Detect which cell encompasses the target text, then output its [X, Y] center coordinate. 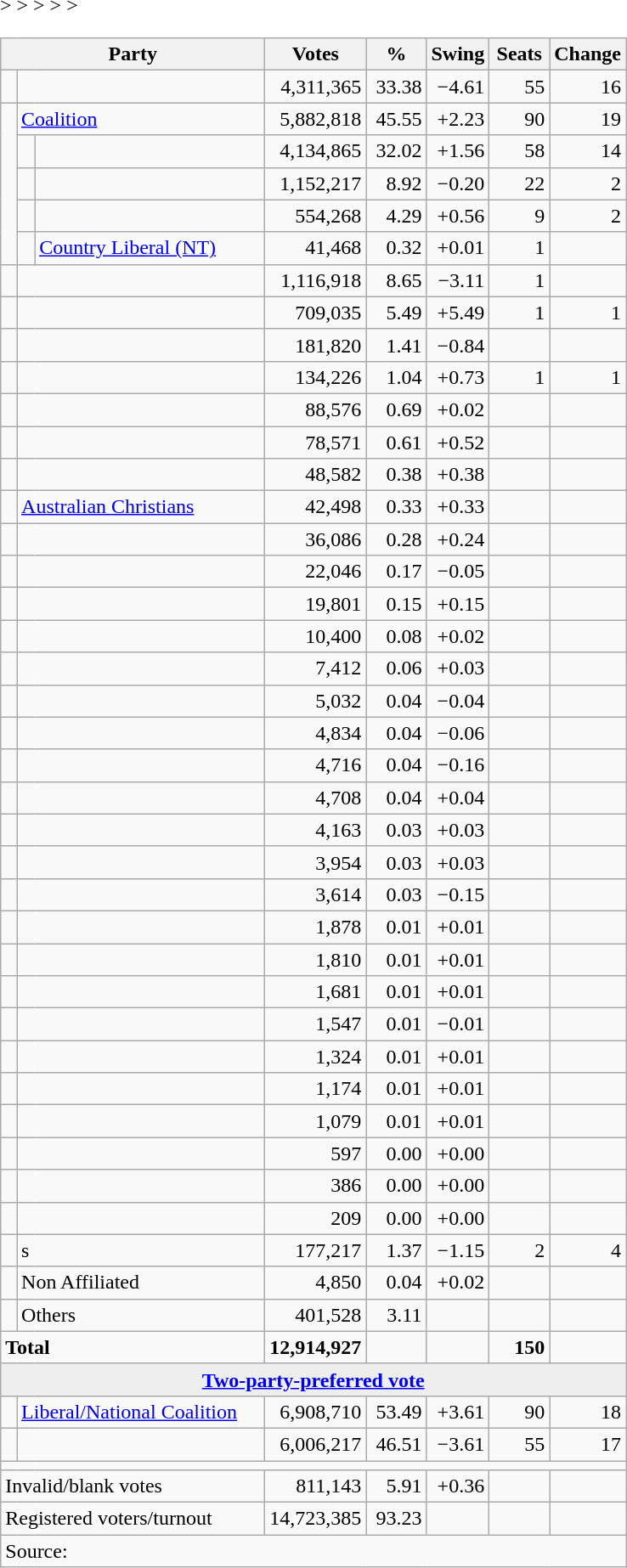
1,324 [316, 1057]
401,528 [316, 1315]
0.08 [396, 636]
554,268 [316, 216]
5.91 [396, 1486]
181,820 [316, 345]
Country Liberal (NT) [150, 248]
+1.56 [458, 151]
−0.01 [458, 1024]
−0.20 [458, 183]
42,498 [316, 507]
% [396, 54]
−0.06 [458, 733]
16 [588, 87]
+3.61 [458, 1412]
−0.05 [458, 572]
1,810 [316, 959]
Liberal/National Coalition [141, 1412]
Invalid/blank votes [133, 1486]
4,850 [316, 1283]
4.29 [396, 216]
−1.15 [458, 1250]
1,681 [316, 992]
+0.15 [458, 604]
88,576 [316, 409]
18 [588, 1412]
−3.61 [458, 1444]
811,143 [316, 1486]
209 [316, 1218]
−4.61 [458, 87]
93.23 [396, 1519]
0.32 [396, 248]
Source: [313, 1551]
386 [316, 1186]
0.61 [396, 443]
46.51 [396, 1444]
4,311,365 [316, 87]
−0.84 [458, 345]
6,006,217 [316, 1444]
1,878 [316, 927]
0.15 [396, 604]
597 [316, 1153]
0.28 [396, 539]
Seats [520, 54]
0.33 [396, 507]
19,801 [316, 604]
5.49 [396, 313]
177,217 [316, 1250]
+5.49 [458, 313]
36,086 [316, 539]
−0.04 [458, 701]
−3.11 [458, 280]
+0.73 [458, 377]
+0.24 [458, 539]
33.38 [396, 87]
Swing [458, 54]
58 [520, 151]
48,582 [316, 475]
4,163 [316, 830]
7,412 [316, 668]
Party [133, 54]
45.55 [396, 119]
78,571 [316, 443]
3,954 [316, 862]
+0.56 [458, 216]
41,468 [316, 248]
+0.52 [458, 443]
4,716 [316, 765]
s [141, 1250]
150 [520, 1347]
Two-party-preferred vote [313, 1379]
1,547 [316, 1024]
+2.23 [458, 119]
0.69 [396, 409]
−0.15 [458, 894]
+0.33 [458, 507]
17 [588, 1444]
3.11 [396, 1315]
1.04 [396, 377]
+0.36 [458, 1486]
4,134,865 [316, 151]
32.02 [396, 151]
4 [588, 1250]
14 [588, 151]
10,400 [316, 636]
Coalition [141, 119]
4,834 [316, 733]
Non Affiliated [141, 1283]
8.65 [396, 280]
1.41 [396, 345]
19 [588, 119]
Change [588, 54]
14,723,385 [316, 1519]
4,708 [316, 798]
1,079 [316, 1121]
Total [133, 1347]
1,116,918 [316, 280]
0.17 [396, 572]
53.49 [396, 1412]
9 [520, 216]
5,032 [316, 701]
Votes [316, 54]
22,046 [316, 572]
709,035 [316, 313]
+0.38 [458, 475]
+0.04 [458, 798]
1,174 [316, 1089]
Australian Christians [141, 507]
12,914,927 [316, 1347]
0.06 [396, 668]
Others [141, 1315]
134,226 [316, 377]
Registered voters/turnout [133, 1519]
22 [520, 183]
3,614 [316, 894]
8.92 [396, 183]
0.38 [396, 475]
1.37 [396, 1250]
1,152,217 [316, 183]
−0.16 [458, 765]
5,882,818 [316, 119]
6,908,710 [316, 1412]
